Provide the [x, y] coordinate of the cell's center where the given text is located.  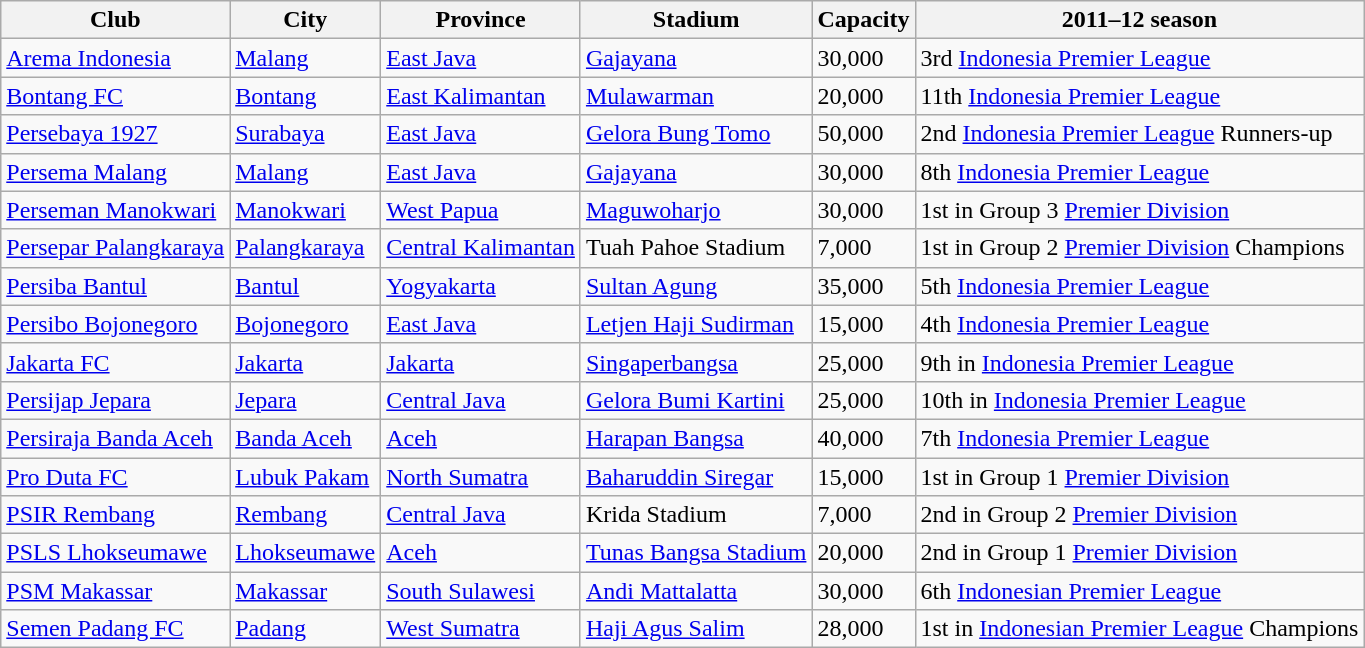
Lhokseumawe [306, 553]
Lubuk Pakam [306, 477]
Bontang FC [116, 96]
28,000 [864, 629]
Sultan Agung [696, 286]
2nd in Group 1 Premier Division [1140, 553]
8th Indonesia Premier League [1140, 172]
Andi Mattalatta [696, 591]
Jepara [306, 400]
Manokwari [306, 210]
Palangkaraya [306, 248]
Krida Stadium [696, 515]
Baharuddin Siregar [696, 477]
Bontang [306, 96]
Semen Padang FC [116, 629]
Province [481, 20]
1st in Group 1 Premier Division [1140, 477]
Pro Duta FC [116, 477]
Tuah Pahoe Stadium [696, 248]
Tunas Bangsa Stadium [696, 553]
2nd in Group 2 Premier Division [1140, 515]
3rd Indonesia Premier League [1140, 58]
Persema Malang [116, 172]
Capacity [864, 20]
2nd Indonesia Premier League Runners-up [1140, 134]
North Sumatra [481, 477]
South Sulawesi [481, 591]
50,000 [864, 134]
PSIR Rembang [116, 515]
40,000 [864, 438]
9th in Indonesia Premier League [1140, 362]
Persibo Bojonegoro [116, 324]
Haji Agus Salim [696, 629]
2011–12 season [1140, 20]
1st in Indonesian Premier League Champions [1140, 629]
West Papua [481, 210]
City [306, 20]
Persebaya 1927 [116, 134]
Mulawarman [696, 96]
Maguwoharjo [696, 210]
5th Indonesia Premier League [1140, 286]
35,000 [864, 286]
Rembang [306, 515]
Surabaya [306, 134]
4th Indonesia Premier League [1140, 324]
Makassar [306, 591]
Gelora Bung Tomo [696, 134]
West Sumatra [481, 629]
6th Indonesian Premier League [1140, 591]
11th Indonesia Premier League [1140, 96]
Persijap Jepara [116, 400]
Yogyakarta [481, 286]
Perseman Manokwari [116, 210]
7th Indonesia Premier League [1140, 438]
East Kalimantan [481, 96]
Jakarta FC [116, 362]
Harapan Bangsa [696, 438]
PSLS Lhokseumawe [116, 553]
10th in Indonesia Premier League [1140, 400]
Bojonegoro [306, 324]
Club [116, 20]
Letjen Haji Sudirman [696, 324]
Stadium [696, 20]
Gelora Bumi Kartini [696, 400]
Persiraja Banda Aceh [116, 438]
1st in Group 3 Premier Division [1140, 210]
Bantul [306, 286]
Padang [306, 629]
Arema Indonesia [116, 58]
PSM Makassar [116, 591]
Banda Aceh [306, 438]
Central Kalimantan [481, 248]
Singaperbangsa [696, 362]
1st in Group 2 Premier Division Champions [1140, 248]
Persiba Bantul [116, 286]
Persepar Palangkaraya [116, 248]
